Provide the (x, y) coordinate of the cell's center where the given text is located.  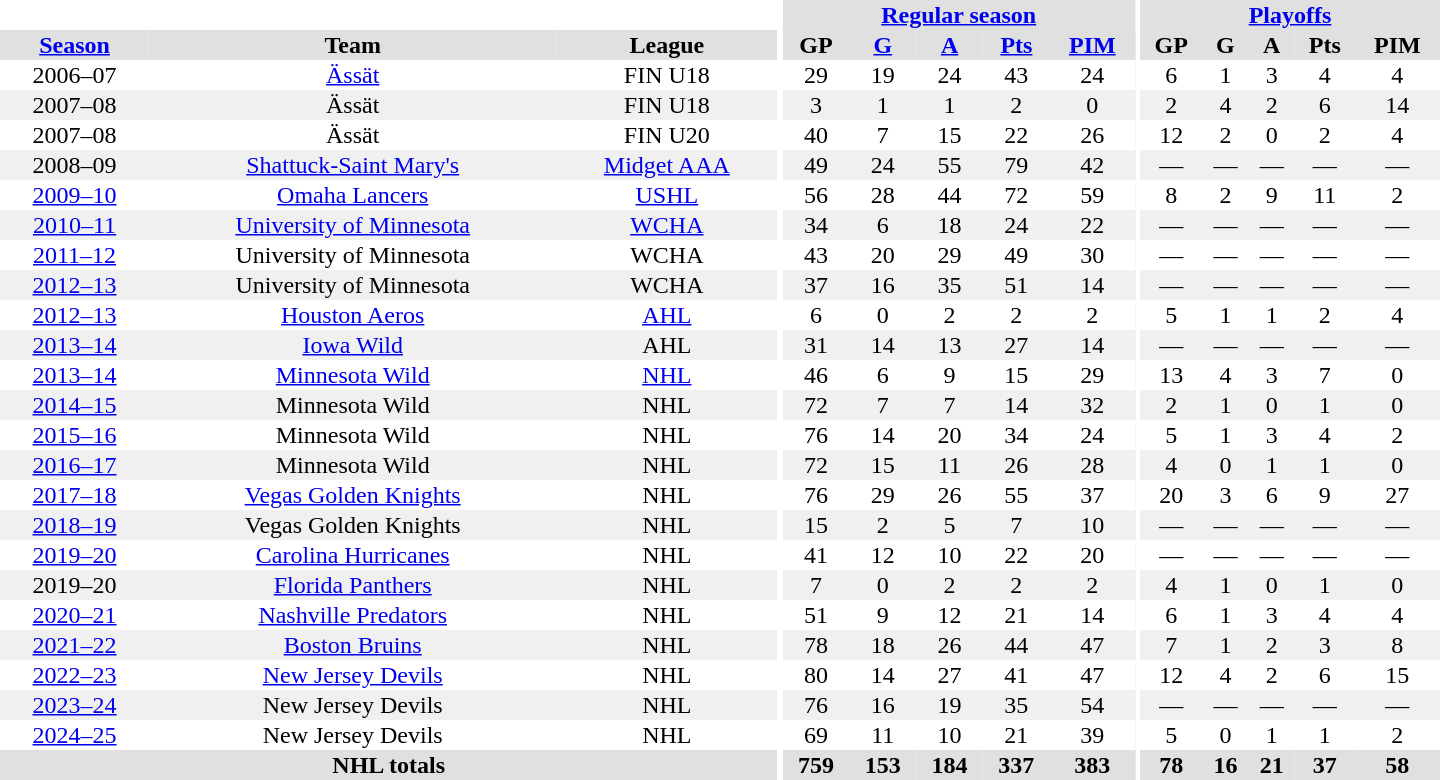
Season (74, 45)
USHL (666, 195)
NHL totals (388, 765)
59 (1092, 195)
2021–22 (74, 645)
56 (816, 195)
759 (816, 765)
2006–07 (74, 75)
31 (816, 345)
32 (1092, 405)
2020–21 (74, 615)
58 (1398, 765)
2009–10 (74, 195)
Iowa Wild (352, 345)
2017–18 (74, 495)
79 (1016, 165)
Regular season (959, 15)
Boston Bruins (352, 645)
39 (1092, 735)
2015–16 (74, 435)
2010–11 (74, 225)
2008–09 (74, 165)
Midget AAA (666, 165)
2011–12 (74, 255)
153 (882, 765)
Nashville Predators (352, 615)
2024–25 (74, 735)
69 (816, 735)
2014–15 (74, 405)
337 (1016, 765)
30 (1092, 255)
Playoffs (1290, 15)
Florida Panthers (352, 585)
Houston Aeros (352, 315)
46 (816, 375)
2016–17 (74, 465)
383 (1092, 765)
54 (1092, 705)
Team (352, 45)
2018–19 (74, 525)
80 (816, 675)
184 (950, 765)
42 (1092, 165)
2022–23 (74, 675)
40 (816, 135)
Omaha Lancers (352, 195)
Carolina Hurricanes (352, 555)
Shattuck-Saint Mary's (352, 165)
League (666, 45)
2023–24 (74, 705)
FIN U20 (666, 135)
